Return the (X, Y) coordinate for the center point of the cell that contains the specified text.  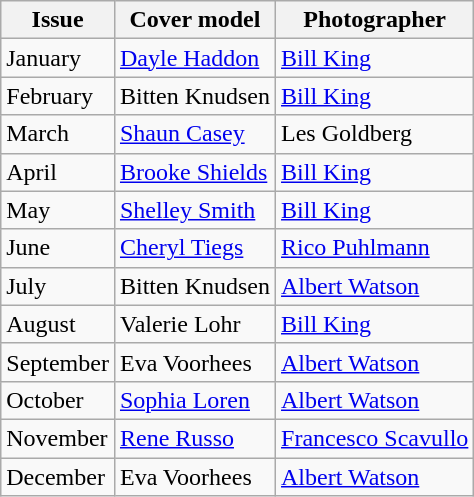
September (58, 362)
Cheryl Tiegs (194, 248)
Photographer (375, 20)
Shelley Smith (194, 210)
Rico Puhlmann (375, 248)
January (58, 58)
October (58, 400)
July (58, 286)
April (58, 172)
Dayle Haddon (194, 58)
Francesco Scavullo (375, 438)
Cover model (194, 20)
Valerie Lohr (194, 324)
Sophia Loren (194, 400)
December (58, 477)
Shaun Casey (194, 134)
Brooke Shields (194, 172)
August (58, 324)
February (58, 96)
March (58, 134)
Rene Russo (194, 438)
Issue (58, 20)
May (58, 210)
June (58, 248)
Les Goldberg (375, 134)
November (58, 438)
